Locate the cell with the specified text and output its (x, y) center coordinate. 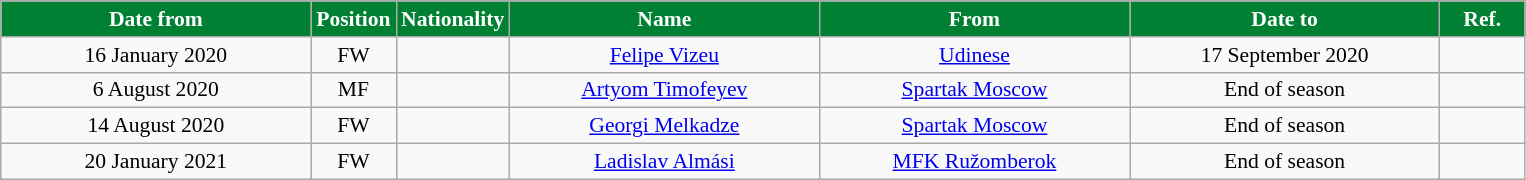
MF (354, 90)
Nationality (452, 19)
Ladislav Almási (664, 162)
16 January 2020 (156, 55)
Ref. (1482, 19)
MFK Ružomberok (974, 162)
Artyom Timofeyev (664, 90)
14 August 2020 (156, 126)
20 January 2021 (156, 162)
Felipe Vizeu (664, 55)
From (974, 19)
17 September 2020 (1285, 55)
Name (664, 19)
Georgi Melkadze (664, 126)
Udinese (974, 55)
Date from (156, 19)
Position (354, 19)
Date to (1285, 19)
6 August 2020 (156, 90)
